Detect which cell encompasses the target text, then output its [x, y] center coordinate. 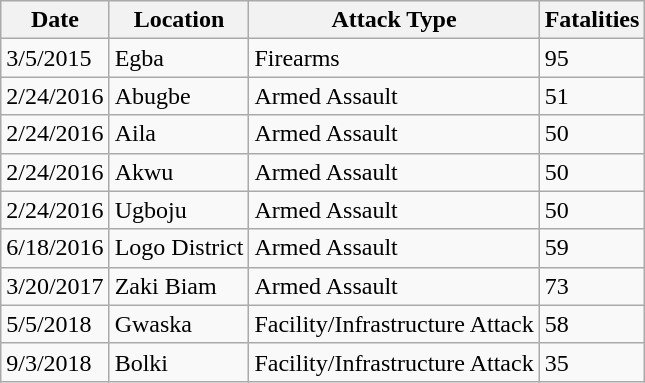
51 [592, 96]
9/3/2018 [55, 362]
Firearms [394, 58]
Logo District [179, 248]
35 [592, 362]
59 [592, 248]
6/18/2016 [55, 248]
73 [592, 286]
Egba [179, 58]
3/20/2017 [55, 286]
Gwaska [179, 324]
Zaki Biam [179, 286]
3/5/2015 [55, 58]
Bolki [179, 362]
5/5/2018 [55, 324]
58 [592, 324]
Abugbe [179, 96]
Attack Type [394, 20]
Date [55, 20]
Akwu [179, 172]
95 [592, 58]
Fatalities [592, 20]
Ugboju [179, 210]
Location [179, 20]
Aila [179, 134]
